Output the [x, y] coordinate of the center of the cell containing the given text.  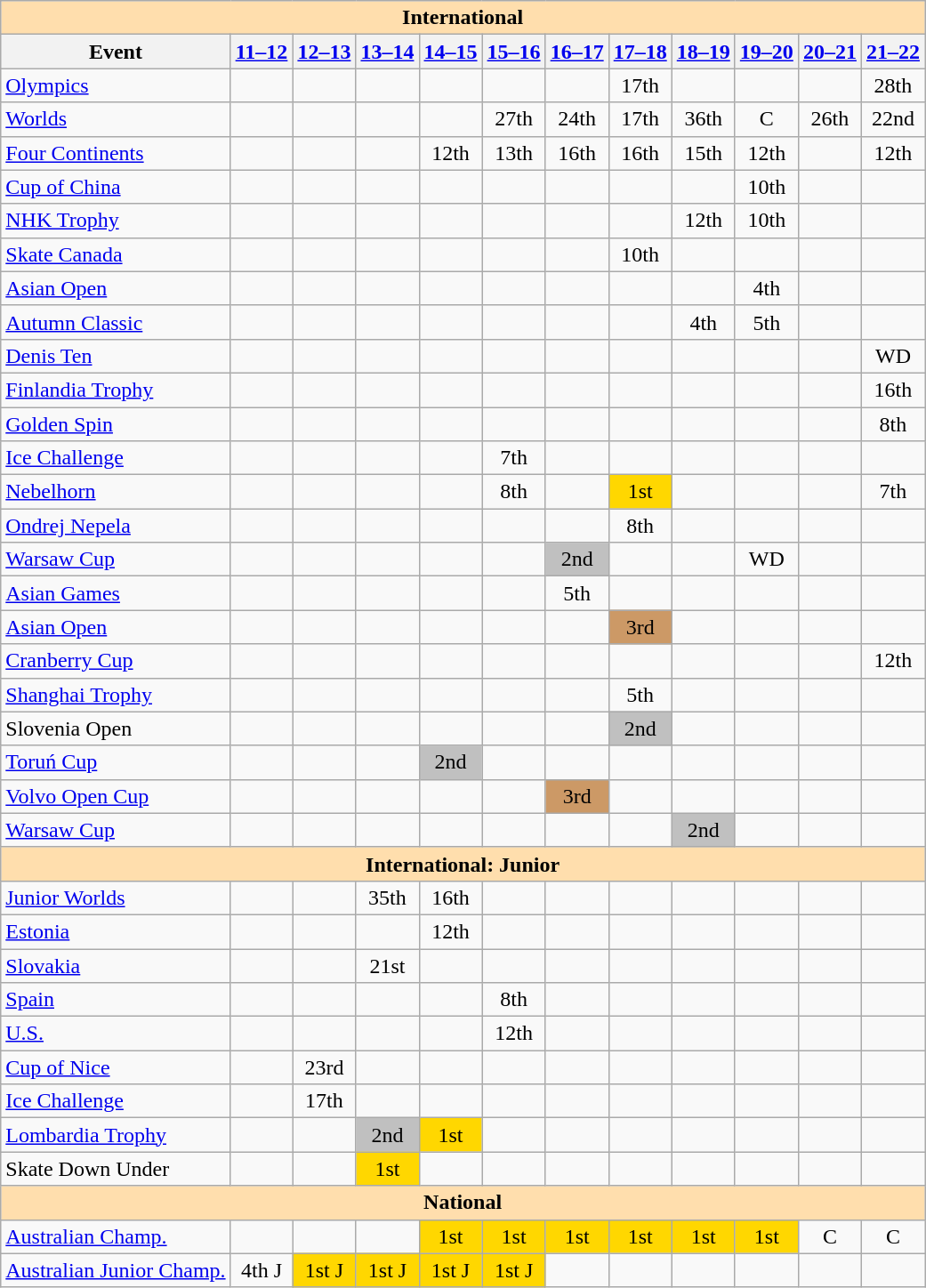
12–13 [324, 52]
Volvo Open Cup [116, 796]
28th [893, 85]
13–14 [388, 52]
Cup of Nice [116, 1067]
22nd [893, 119]
36th [703, 119]
27th [514, 119]
Event [116, 52]
Olympics [116, 85]
Nebelhorn [116, 492]
Slovenia Open [116, 729]
15th [703, 153]
21st [388, 965]
26th [829, 119]
17–18 [640, 52]
Autumn Classic [116, 322]
11–12 [262, 52]
35th [388, 898]
Cranberry Cup [116, 661]
21–22 [893, 52]
Australian Junior Champ. [116, 1270]
Lombardia Trophy [116, 1135]
Golden Spin [116, 424]
Finlandia Trophy [116, 390]
19–20 [767, 52]
20–21 [829, 52]
International: Junior [463, 864]
16–17 [576, 52]
Ondrej Nepela [116, 526]
Australian Champ. [116, 1236]
International [463, 18]
Denis Ten [116, 356]
Skate Down Under [116, 1169]
Junior Worlds [116, 898]
23rd [324, 1067]
Asian Games [116, 593]
14–15 [450, 52]
NHK Trophy [116, 221]
Slovakia [116, 965]
U.S. [116, 1034]
4th J [262, 1270]
Four Continents [116, 153]
24th [576, 119]
15–16 [514, 52]
Toruń Cup [116, 762]
Spain [116, 1000]
Skate Canada [116, 254]
18–19 [703, 52]
Worlds [116, 119]
Cup of China [116, 187]
Estonia [116, 931]
National [463, 1203]
Shanghai Trophy [116, 695]
13th [514, 153]
